Extract the [X, Y] coordinate from the center of the cell holding the provided text.  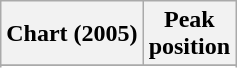
Chart (2005) [72, 34]
Peakposition [189, 34]
